Identify which cell holds the provided text, then report its (X, Y) central coordinate. 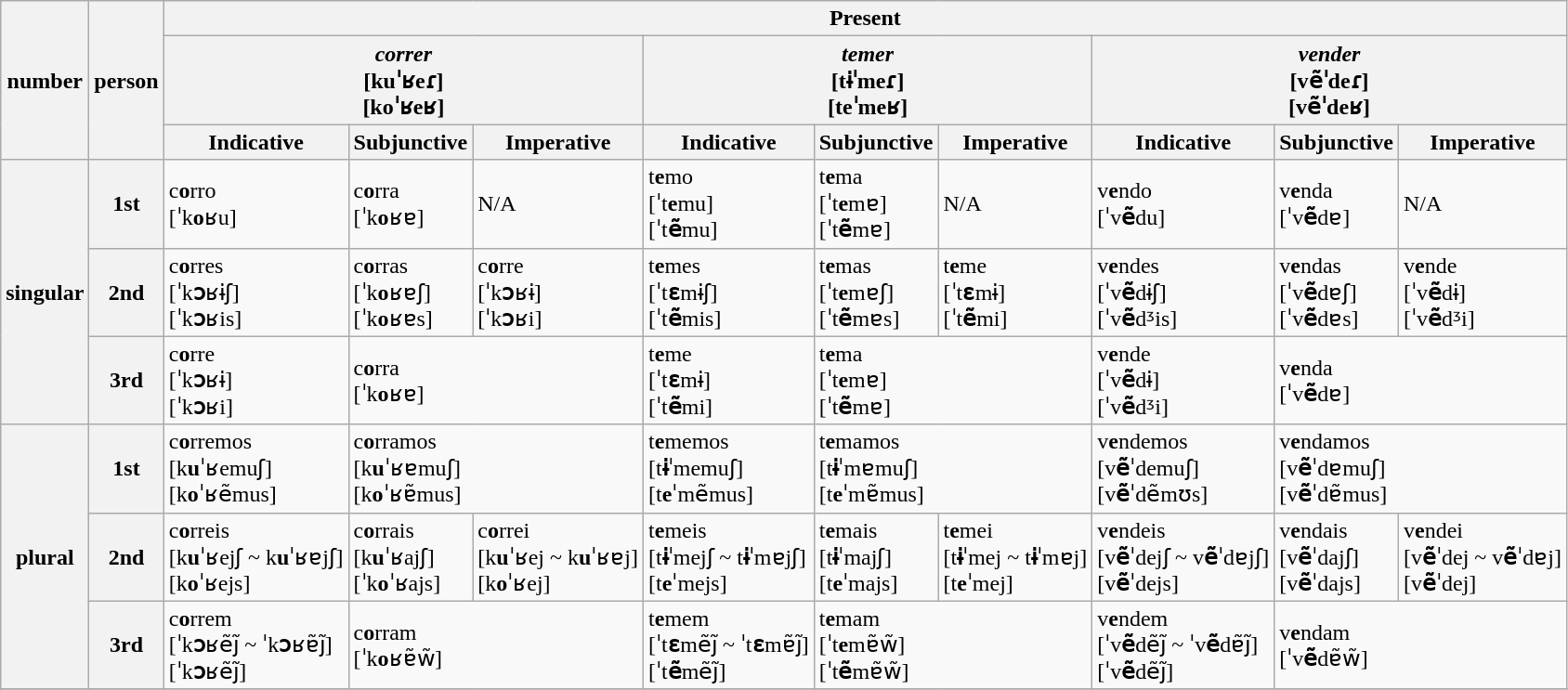
temeis[tɨˈmejʃ ~ tɨˈmɐjʃ][teˈmejs] (729, 557)
temam[ˈtemɐ̃w̃][ˈtẽmɐ̃w̃] (953, 644)
correis[kuˈʁejʃ ~ kuˈʁɐjʃ][koˈʁejs] (256, 557)
vendais[vẽˈdajʃ][vẽˈdajs] (1337, 557)
temas[ˈtemɐʃ][ˈtẽmɐs] (876, 292)
corremos[kuˈʁemuʃ][koˈʁẽmus] (256, 468)
vendemos[vẽˈdemuʃ][vẽˈdẽmʊs] (1183, 468)
corro[ˈkoʁu] (256, 204)
vendas[ˈvẽdɐʃ][ˈvẽdɐs] (1337, 292)
singular (45, 292)
corram[ˈkoʁɐ̃w̃] (496, 644)
temais[tɨˈmajʃ][teˈmajs] (876, 557)
corres[ˈkɔʁɨʃ][ˈkɔʁis] (256, 292)
vendeis[vẽˈdejʃ ~ vẽˈdɐjʃ][vẽˈdejs] (1183, 557)
correm[ˈkɔʁẽj̃ ~ ˈkɔʁɐ̃j̃][ˈkɔʁẽj̃] (256, 644)
vendamos[vẽˈdɐmuʃ][vẽˈdɐ̃mus] (1421, 468)
Present (865, 19)
temamos[tɨˈmɐmuʃ][teˈmɐ̃mus] (953, 468)
corramos[kuˈʁɐmuʃ][koˈʁɐ̃mus] (496, 468)
vender[vẽˈdeɾ][vẽˈdeʁ] (1330, 80)
vendes[ˈvẽdɨʃ][ˈvẽdᶾis] (1183, 292)
vendam[ˈvẽdɐ̃w̃] (1421, 644)
vendei[vẽˈdej ~ vẽˈdɐj][vẽˈdej] (1483, 557)
correr[kuˈʁeɾ][koˈʁeʁ] (403, 80)
plural (45, 557)
corrais[kuˈʁajʃ][ˈkoˈʁajs] (411, 557)
temem[ˈtɛmẽj̃ ~ ˈtɛmɐ̃j̃][ˈtẽmẽj̃] (729, 644)
number (45, 80)
corras[ˈkoʁɐʃ][ˈkoʁɐs] (411, 292)
temei[tɨˈmej ~ tɨˈmɐj][teˈmej] (1015, 557)
vendo[ˈvẽdu] (1183, 204)
temes[ˈtɛmɨʃ][ˈtẽmis] (729, 292)
tememos[tɨˈmemuʃ][teˈmẽmus] (729, 468)
vendem[ˈvẽdẽj̃ ~ ˈvẽdɐ̃j̃][ˈvẽdẽj̃] (1183, 644)
temer[tɨˈmeɾ][teˈmeʁ] (868, 80)
person (126, 80)
temo[ˈtemu][ˈtẽmu] (729, 204)
correi[kuˈʁej ~ kuˈʁɐj][koˈʁej] (558, 557)
